For the text-containing cell, return its midpoint in (x, y) coordinate format. 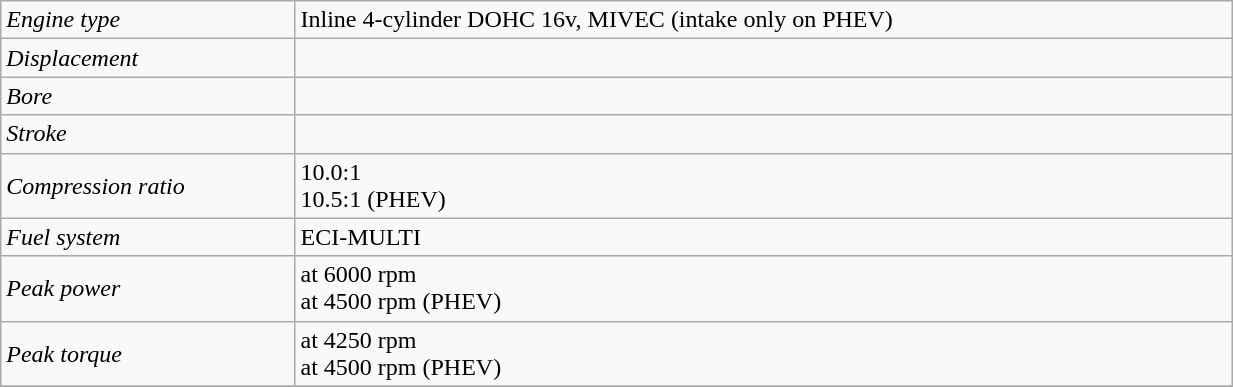
Stroke (148, 134)
Inline 4-cylinder DOHC 16v, MIVEC (intake only on PHEV) (764, 20)
ECI-MULTI (764, 237)
10.0:110.5:1 (PHEV) (764, 186)
at 6000 rpm at 4500 rpm (PHEV) (764, 288)
Bore (148, 96)
Peak torque (148, 354)
Engine type (148, 20)
Compression ratio (148, 186)
Peak power (148, 288)
Displacement (148, 58)
at 4250 rpm at 4500 rpm (PHEV) (764, 354)
Fuel system (148, 237)
